Search for the cell housing the specified text and yield its (x, y) center coordinate. 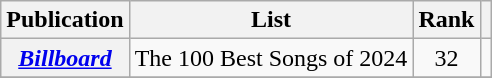
32 (446, 58)
List (271, 20)
Billboard (65, 58)
Publication (65, 20)
Rank (446, 20)
The 100 Best Songs of 2024 (271, 58)
